For the text-containing cell, return its midpoint in (x, y) coordinate format. 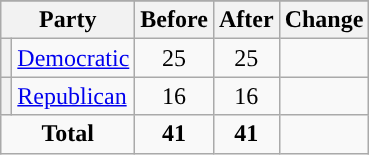
Total (68, 134)
Democratic (74, 58)
Change (324, 20)
Before (174, 20)
After (246, 20)
Republican (74, 96)
Party (68, 20)
